Return the (x, y) coordinate for the center point of the cell that contains the specified text.  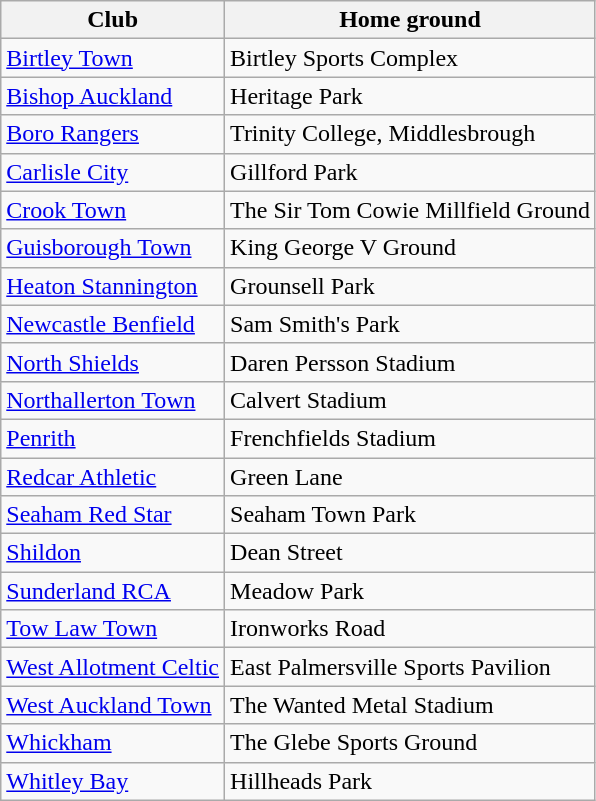
King George V Ground (410, 248)
Seaham Town Park (410, 515)
Bishop Auckland (113, 96)
Newcastle Benfield (113, 324)
East Palmersville Sports Pavilion (410, 667)
The Glebe Sports Ground (410, 743)
Sunderland RCA (113, 591)
The Wanted Metal Stadium (410, 705)
Heaton Stannington (113, 286)
The Sir Tom Cowie Millfield Ground (410, 210)
Tow Law Town (113, 629)
North Shields (113, 362)
Northallerton Town (113, 400)
Ironworks Road (410, 629)
Guisborough Town (113, 248)
Carlisle City (113, 172)
Hillheads Park (410, 781)
Whickham (113, 743)
Whitley Bay (113, 781)
Green Lane (410, 477)
Shildon (113, 553)
Daren Persson Stadium (410, 362)
Trinity College, Middlesbrough (410, 134)
Birtley Sports Complex (410, 58)
Crook Town (113, 210)
West Auckland Town (113, 705)
Heritage Park (410, 96)
Dean Street (410, 553)
Boro Rangers (113, 134)
Redcar Athletic (113, 477)
Calvert Stadium (410, 400)
Meadow Park (410, 591)
Gillford Park (410, 172)
Frenchfields Stadium (410, 438)
Club (113, 20)
Seaham Red Star (113, 515)
Grounsell Park (410, 286)
West Allotment Celtic (113, 667)
Home ground (410, 20)
Sam Smith's Park (410, 324)
Penrith (113, 438)
Birtley Town (113, 58)
